Return (X, Y) of the center of cell containing provided text 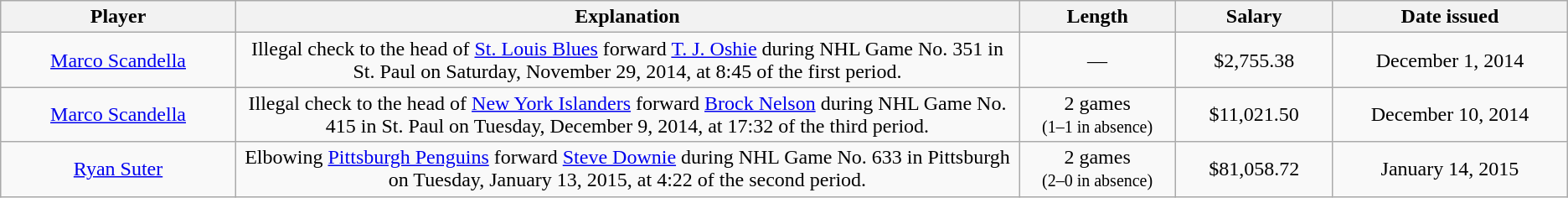
— (1097, 60)
Ryan Suter (119, 169)
$81,058.72 (1255, 169)
Date issued (1451, 17)
Length (1097, 17)
December 10, 2014 (1451, 114)
December 1, 2014 (1451, 60)
2 games(2–0 in absence) (1097, 169)
Explanation (627, 17)
January 14, 2015 (1451, 169)
$11,021.50 (1255, 114)
$2,755.38 (1255, 60)
2 games(1–1 in absence) (1097, 114)
Salary (1255, 17)
Elbowing Pittsburgh Penguins forward Steve Downie during NHL Game No. 633 in Pittsburgh on Tuesday, January 13, 2015, at 4:22 of the second period. (627, 169)
Player (119, 17)
